Determine the [x, y] coordinate at the center of the cell enclosing the given text.  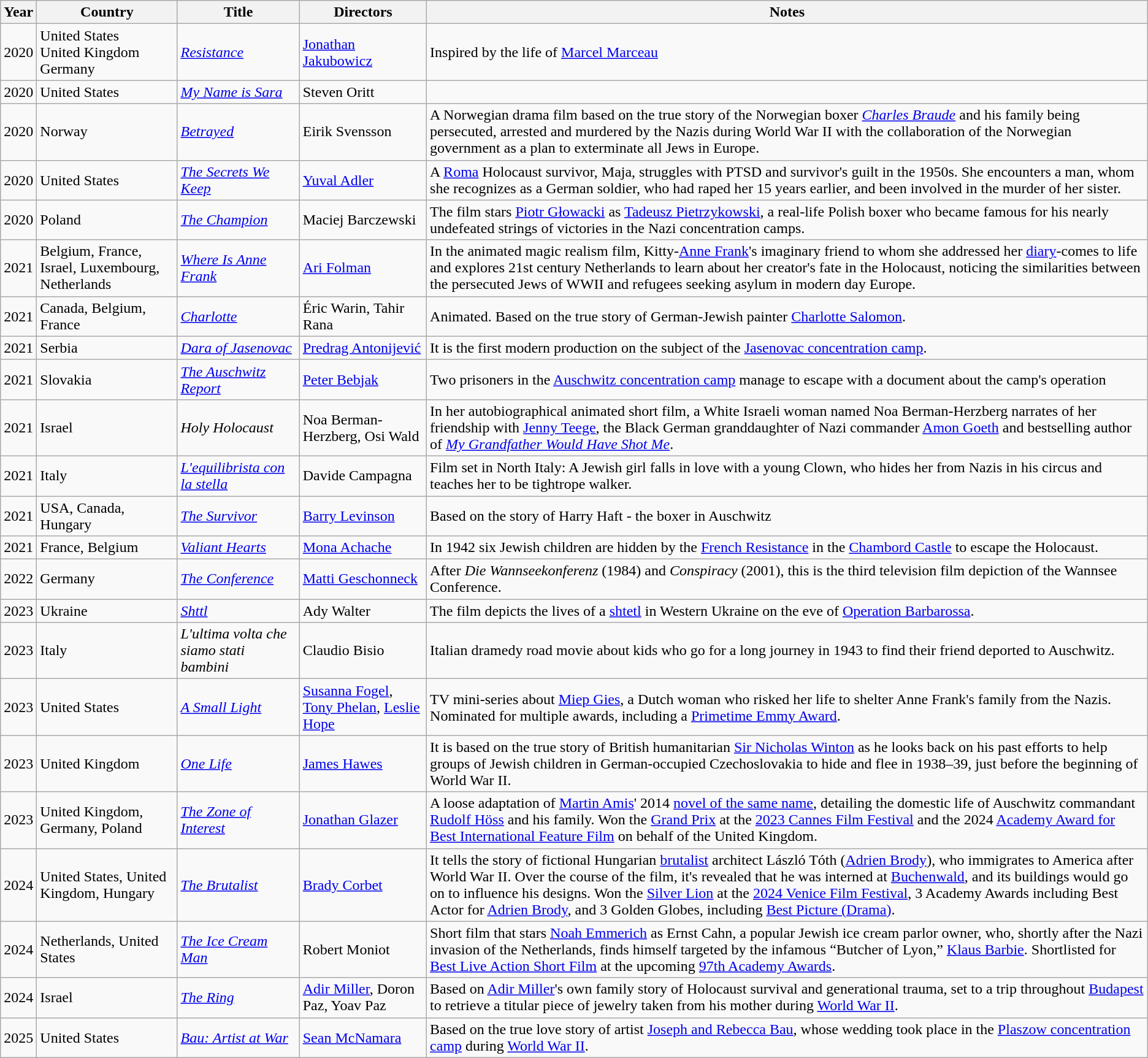
The Zone of Interest [238, 820]
The film depicts the lives of a shtetl in Western Ukraine on the eve of Operation Barbarossa. [787, 611]
Mona Achache [363, 548]
Germany [107, 579]
Italian dramedy road movie about kids who go for a long journey in 1943 to find their friend deported to Auschwitz. [787, 651]
Yuval Adler [363, 180]
2022 [18, 579]
Belgium, France, Israel, Luxembourg, Netherlands [107, 268]
Animated. Based on the true story of German-Jewish painter Charlotte Salomon. [787, 316]
The Champion [238, 220]
L'ultima volta che siamo stati bambini [238, 651]
Charlotte [238, 316]
Based on the story of Harry Haft - the boxer in Auschwitz [787, 515]
Resistance [238, 52]
Canada, Belgium, France [107, 316]
My Name is Sara [238, 92]
The Ring [238, 997]
Slovakia [107, 379]
Country [107, 12]
Ari Folman [363, 268]
One Life [238, 764]
United Kingdom [107, 764]
Noa Berman-Herzberg, Osi Wald [363, 427]
Claudio Bisio [363, 651]
In 1942 six Jewish children are hidden by the French Resistance in the Chambord Castle to escape the Holocaust. [787, 548]
Maciej Barczewski [363, 220]
Inspired by the life of Marcel Marceau [787, 52]
Davide Campagna [363, 476]
James Hawes [363, 764]
Jonathan Jakubowicz [363, 52]
2025 [18, 1038]
Year [18, 12]
Shttl [238, 611]
The Survivor [238, 515]
Matti Geschonneck [363, 579]
Netherlands, United States [107, 949]
Bau: Artist at War [238, 1038]
Dara of Jasenovac [238, 348]
Robert Moniot [363, 949]
Eirik Svensson [363, 132]
The Conference [238, 579]
The Ice Cream Man [238, 949]
L'equilibrista con la stella [238, 476]
The Secrets We Keep [238, 180]
Predrag Antonijević [363, 348]
United States, United Kingdom, Hungary [107, 884]
Susanna Fogel, Tony Phelan, Leslie Hope [363, 707]
France, Belgium [107, 548]
Notes [787, 12]
United StatesUnited KingdomGermany [107, 52]
Based on the true love story of artist Joseph and Rebecca Bau, whose wedding took place in the Plaszow concentration camp during World War II. [787, 1038]
Valiant Hearts [238, 548]
Betrayed [238, 132]
Where Is Anne Frank [238, 268]
United Kingdom, Germany, Poland [107, 820]
A Small Light [238, 707]
After Die Wannseekonferenz (1984) and Conspiracy (2001), this is the third television film depiction of the Wannsee Conference. [787, 579]
Steven Oritt [363, 92]
It is the first modern production on the subject of the Jasenovac concentration camp. [787, 348]
Brady Corbet [363, 884]
Serbia [107, 348]
Ukraine [107, 611]
Adir Miller, Doron Paz, Yoav Paz [363, 997]
The Brutalist [238, 884]
Sean McNamara [363, 1038]
Jonathan Glazer [363, 820]
Ady Walter [363, 611]
Éric Warin, Tahir Rana [363, 316]
Poland [107, 220]
Holy Holocaust [238, 427]
Peter Bebjak [363, 379]
Norway [107, 132]
Title [238, 12]
Barry Levinson [363, 515]
Directors [363, 12]
Two prisoners in the Auschwitz concentration camp manage to escape with a document about the camp's operation [787, 379]
The Auschwitz Report [238, 379]
USA, Canada, Hungary [107, 515]
